Provide the (x, y) coordinate of the cell's center where the given text is located.  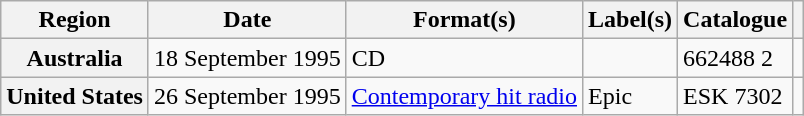
United States (75, 96)
Date (247, 20)
Label(s) (630, 20)
18 September 1995 (247, 58)
Contemporary hit radio (464, 96)
662488 2 (736, 58)
26 September 1995 (247, 96)
ESK 7302 (736, 96)
Epic (630, 96)
Australia (75, 58)
Region (75, 20)
Format(s) (464, 20)
CD (464, 58)
Catalogue (736, 20)
